Search for the cell housing the specified text and yield its (X, Y) center coordinate. 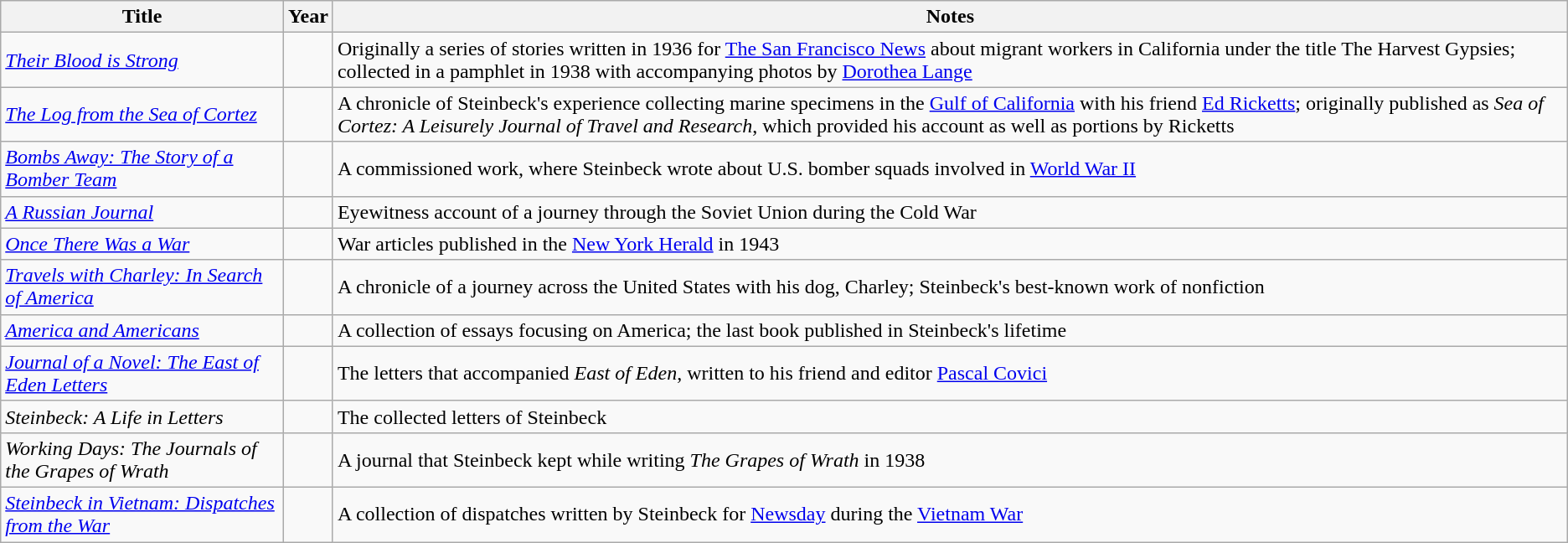
Steinbeck in Vietnam: Dispatches from the War (142, 515)
Title (142, 17)
Bombs Away: The Story of a Bomber Team (142, 169)
The letters that accompanied East of Eden, written to his friend and editor Pascal Covici (950, 374)
The collected letters of Steinbeck (950, 416)
Once There Was a War (142, 244)
Year (308, 17)
Eyewitness account of a journey through the Soviet Union during the Cold War (950, 212)
Working Days: The Journals of the Grapes of Wrath (142, 459)
Their Blood is Strong (142, 60)
A commissioned work, where Steinbeck wrote about U.S. bomber squads involved in World War II (950, 169)
Journal of a Novel: The East of Eden Letters (142, 374)
War articles published in the New York Herald in 1943 (950, 244)
Notes (950, 17)
A journal that Steinbeck kept while writing The Grapes of Wrath in 1938 (950, 459)
Travels with Charley: In Search of America (142, 287)
A chronicle of a journey across the United States with his dog, Charley; Steinbeck's best-known work of nonfiction (950, 287)
A collection of dispatches written by Steinbeck for Newsday during the Vietnam War (950, 515)
America and Americans (142, 330)
Steinbeck: A Life in Letters (142, 416)
A collection of essays focusing on America; the last book published in Steinbeck's lifetime (950, 330)
A Russian Journal (142, 212)
The Log from the Sea of Cortez (142, 114)
